Output the (X, Y) coordinate of the center of the cell containing the given text.  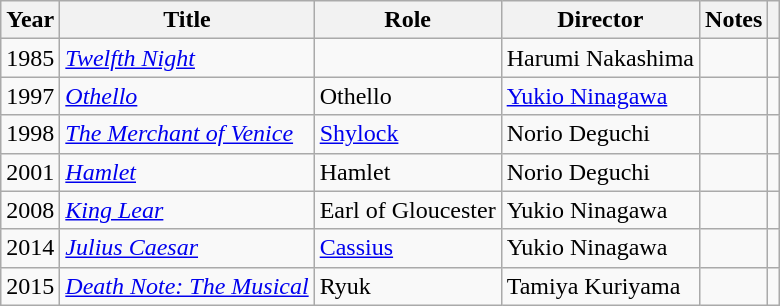
Tamiya Kuriyama (600, 286)
Title (187, 20)
Twelfth Night (187, 58)
1985 (30, 58)
Shylock (408, 134)
King Lear (187, 210)
The Merchant of Venice (187, 134)
2015 (30, 286)
1997 (30, 96)
Notes (734, 20)
2014 (30, 248)
Death Note: The Musical (187, 286)
Year (30, 20)
Harumi Nakashima (600, 58)
Ryuk (408, 286)
Earl of Gloucester (408, 210)
2001 (30, 172)
1998 (30, 134)
Role (408, 20)
Cassius (408, 248)
Julius Caesar (187, 248)
Director (600, 20)
2008 (30, 210)
